Return the (x, y) coordinate for the center point of the cell that contains the specified text.  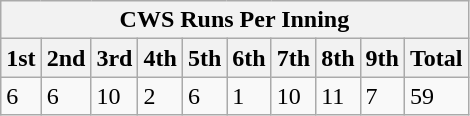
8th (338, 58)
1 (249, 96)
59 (436, 96)
2nd (66, 58)
7th (293, 58)
Total (436, 58)
2 (160, 96)
11 (338, 96)
1st (21, 58)
3rd (114, 58)
4th (160, 58)
7 (382, 96)
CWS Runs Per Inning (234, 20)
6th (249, 58)
9th (382, 58)
5th (204, 58)
